Search for the cell housing the specified text and yield its (x, y) center coordinate. 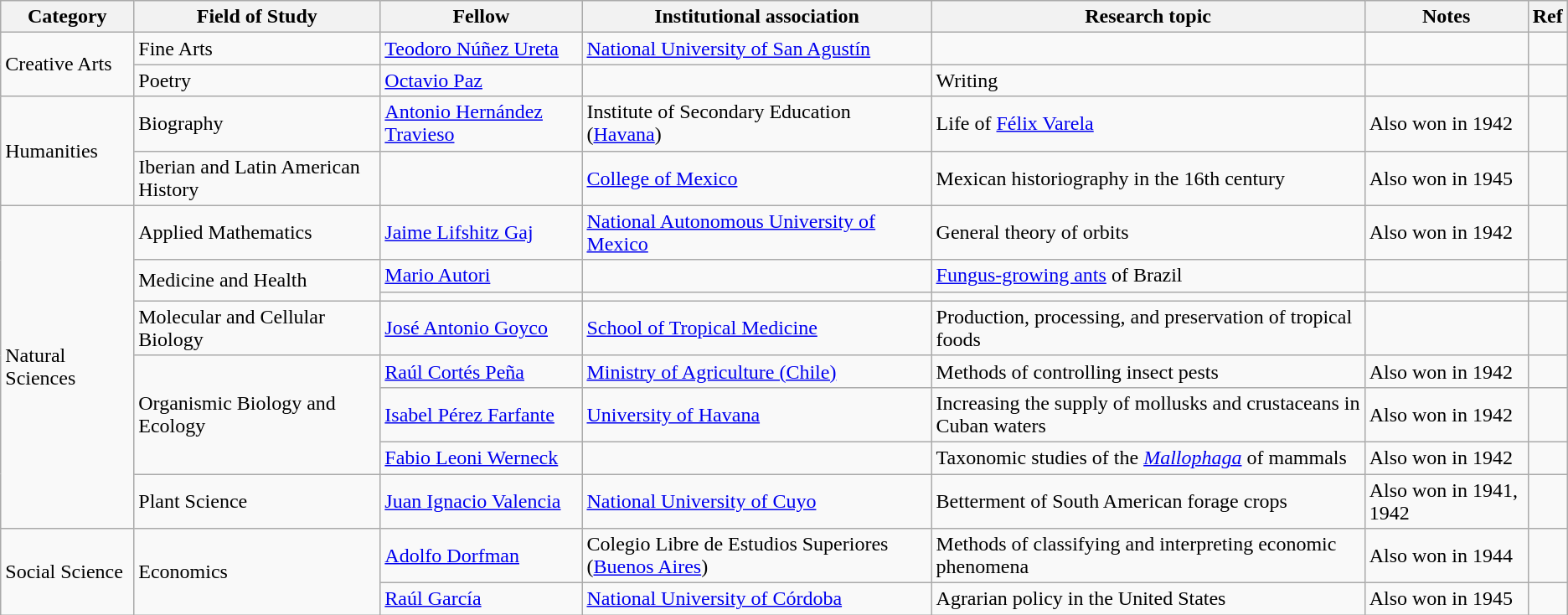
Taxonomic studies of the Mallophaga of mammals (1148, 457)
Iberian and Latin American History (257, 178)
José Antonio Goyco (481, 328)
School of Tropical Medicine (757, 328)
Institute of Secondary Education (Havana) (757, 124)
Organismic Biology and Ecology (257, 414)
National University of San Agustín (757, 49)
Isabel Pérez Farfante (481, 414)
Mexican historiography in the 16th century (1148, 178)
Fungus-growing ants of Brazil (1148, 276)
Methods of controlling insect pests (1148, 371)
Medicine and Health (257, 280)
Category (67, 17)
Research topic (1148, 17)
Life of Félix Varela (1148, 124)
Applied Mathematics (257, 233)
Adolfo Dorfman (481, 556)
Poetry (257, 80)
Biography (257, 124)
General theory of orbits (1148, 233)
National Autonomous University of Mexico (757, 233)
Methods of classifying and interpreting economic phenomena (1148, 556)
Humanities (67, 151)
Fabio Leoni Werneck (481, 457)
National University of Cuyo (757, 501)
Teodoro Núñez Ureta (481, 49)
Raúl García (481, 599)
Natural Sciences (67, 367)
Plant Science (257, 501)
Jaime Lifshitz Gaj (481, 233)
Economics (257, 571)
Colegio Libre de Estudios Superiores (Buenos Aires) (757, 556)
Fine Arts (257, 49)
Notes (1446, 17)
Juan Ignacio Valencia (481, 501)
Field of Study (257, 17)
College of Mexico (757, 178)
Also won in 1944 (1446, 556)
Social Science (67, 571)
Octavio Paz (481, 80)
Agrarian policy in the United States (1148, 599)
Molecular and Cellular Biology (257, 328)
Increasing the supply of mollusks and crustaceans in Cuban waters (1148, 414)
Raúl Cortés Peña (481, 371)
Betterment of South American forage crops (1148, 501)
University of Havana (757, 414)
Writing (1148, 80)
Institutional association (757, 17)
National University of Córdoba (757, 599)
Ministry of Agriculture (Chile) (757, 371)
Ref (1548, 17)
Production, processing, and preservation of tropical foods (1148, 328)
Also won in 1941, 1942 (1446, 501)
Antonio Hernández Travieso (481, 124)
Mario Autori (481, 276)
Creative Arts (67, 65)
Fellow (481, 17)
